Pinpoint the cell where the given text exists, returning its [x, y] midpoint coordinate. 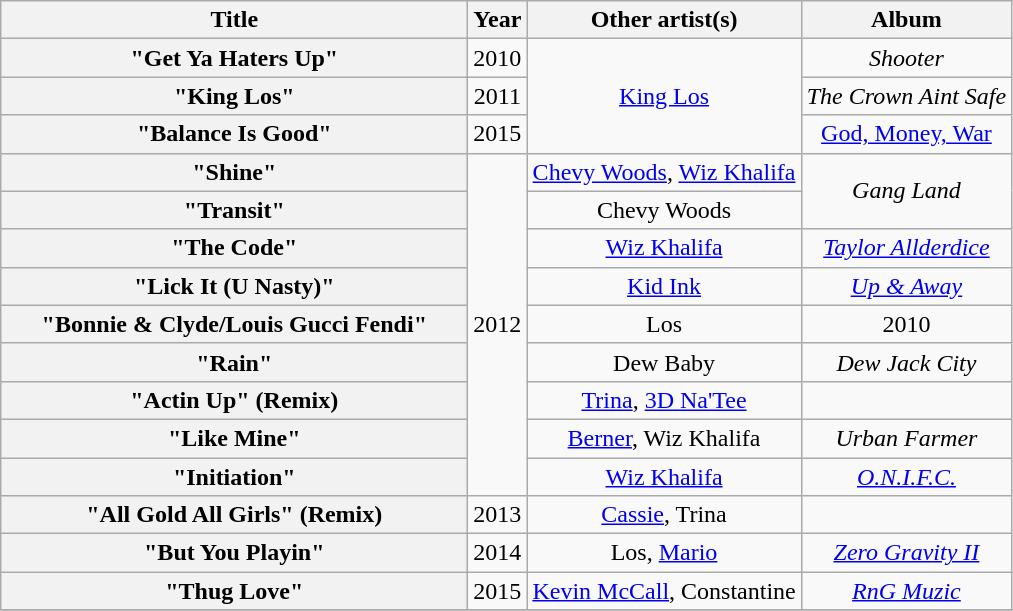
Los, Mario [664, 553]
Dew Jack City [906, 362]
"Balance Is Good" [234, 134]
2013 [498, 515]
King Los [664, 96]
Los [664, 324]
Other artist(s) [664, 20]
Album [906, 20]
"Like Mine" [234, 438]
Kid Ink [664, 286]
Gang Land [906, 191]
"But You Playin" [234, 553]
Trina, 3D Na'Tee [664, 400]
Title [234, 20]
Up & Away [906, 286]
"The Code" [234, 248]
RnG Muzic [906, 591]
"Get Ya Haters Up" [234, 58]
"All Gold All Girls" (Remix) [234, 515]
Zero Gravity II [906, 553]
"Transit" [234, 210]
"Actin Up" (Remix) [234, 400]
"Lick It (U Nasty)" [234, 286]
Cassie, Trina [664, 515]
God, Money, War [906, 134]
Taylor Allderdice [906, 248]
O.N.I.F.C. [906, 477]
The Crown Aint Safe [906, 96]
Shooter [906, 58]
Dew Baby [664, 362]
Kevin McCall, Constantine [664, 591]
Berner, Wiz Khalifa [664, 438]
"Thug Love" [234, 591]
"Bonnie & Clyde/Louis Gucci Fendi" [234, 324]
2011 [498, 96]
Chevy Woods [664, 210]
"Rain" [234, 362]
2014 [498, 553]
"Initiation" [234, 477]
Urban Farmer [906, 438]
"Shine" [234, 172]
Year [498, 20]
2012 [498, 324]
Chevy Woods, Wiz Khalifa [664, 172]
"King Los" [234, 96]
